Capture the cell that displays the provided text and extract its [x, y] central coordinate. 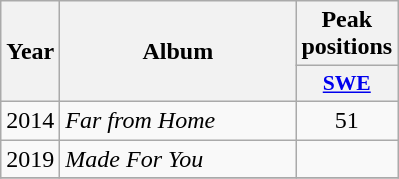
Far from Home [178, 120]
Year [30, 52]
Made For You [178, 159]
2014 [30, 120]
Peak positions [347, 34]
Album [178, 52]
51 [347, 120]
2019 [30, 159]
SWE [347, 84]
